From the cell containing the given text, extract its center point as (X, Y) coordinate. 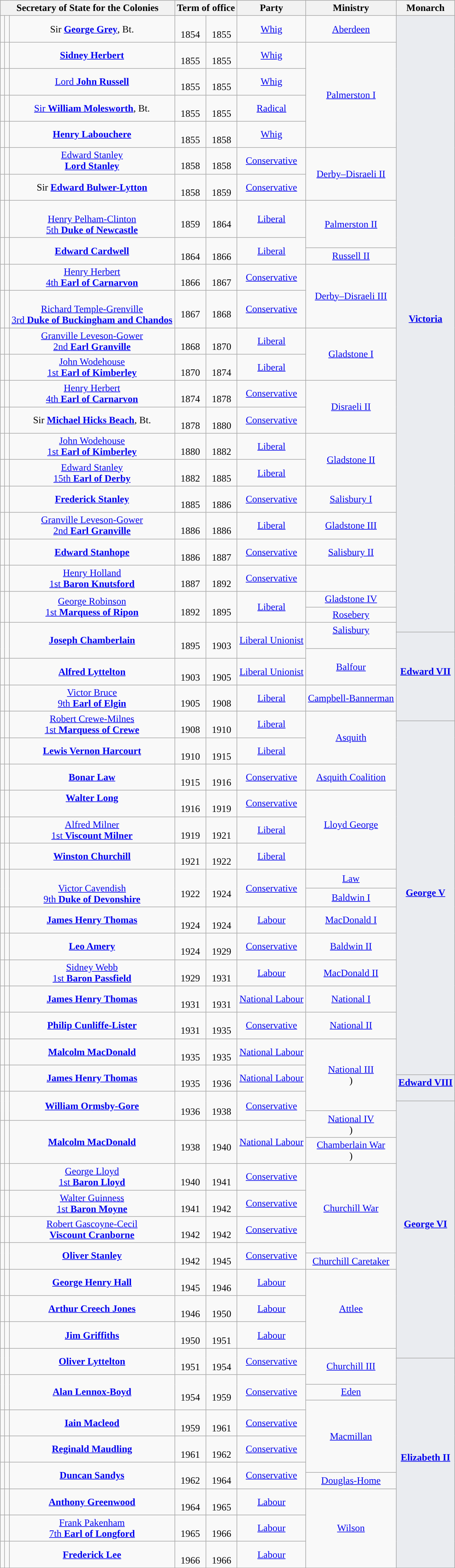
Churchill War (351, 1208)
George Robinson1st Marquess of Ripon (92, 607)
Secretary of State for the Colonies (88, 8)
Gladstone IV (351, 599)
Law (351, 879)
Asquith (351, 737)
Russell II (351, 256)
Derby–Disraeli III (351, 296)
Edward Stanhope (92, 552)
Churchill Caretaker (351, 1261)
Monarch (426, 8)
Victoria (426, 324)
Term of office (206, 8)
Oliver Stanley (92, 1256)
Ministry (351, 8)
Walter Long (92, 803)
Palmerston II (351, 224)
George VI (426, 1230)
Sidney Webb1st Baron Passfield (92, 973)
Henry Holland1st Baron Knutsford (92, 578)
MacDonald II (351, 973)
National II (351, 1026)
Churchill III (351, 1366)
Alan Lennox-Boyd (92, 1392)
Duncan Sandys (92, 1476)
George Henry Hall (92, 1283)
Lord John Russell (92, 82)
Frederick Lee (92, 1554)
1854 (191, 29)
Derby–Disraeli II (351, 174)
Baldwin II (351, 946)
Disraeli II (351, 407)
Chamberlain War) (351, 1150)
Elizabeth II (426, 1463)
Alfred Milner1st Viscount Milner (92, 830)
Bonar Law (92, 778)
Salisbury (351, 636)
Alfred Lyttelton (92, 671)
Winston Churchill (92, 856)
Radical (272, 108)
Robert Gascoyne-CecilViscount Cranborne (92, 1230)
Henry Labouchere (92, 135)
Salisbury II (351, 552)
Douglas-Home (351, 1480)
Campbell-Bannerman (351, 698)
Edward Stanley15th Earl of Derby (92, 473)
Attlee (351, 1309)
Walter Guinness1st Baron Moyne (92, 1203)
Party (272, 8)
Robert Crewe-Milnes1st Marquess of Crewe (92, 724)
Philip Cunliffe-Lister (92, 1026)
Sidney Herbert (92, 55)
Baldwin I (351, 898)
Gladstone I (351, 354)
National III) (351, 1075)
Sir William Molesworth, Bt. (92, 108)
Sir George Grey, Bt. (92, 29)
Oliver Lyttelton (92, 1361)
Arthur Creech Jones (92, 1309)
Henry Pelham-Clinton5th Duke of Newcastle (92, 219)
Edward Cardwell (92, 251)
Joseph Chamberlain (92, 640)
Gladstone II (351, 460)
Macmillan (351, 1436)
William Ormsby-Gore (92, 1106)
Lloyd George (351, 830)
Gladstone III (351, 525)
Wilson (351, 1528)
Iain Macleod (92, 1423)
Salisbury I (351, 499)
Victor Bruce9th Earl of Elgin (92, 698)
Asquith Coalition (351, 778)
MacDonald I (351, 920)
Edward VII (426, 676)
Rosebery (351, 615)
Richard Temple-Grenville3rd Duke of Buckingham and Chandos (92, 309)
Reginald Maudling (92, 1449)
Sir Michael Hicks Beach, Bt. (92, 420)
Frederick Stanley (92, 499)
National IV) (351, 1124)
Balfour (351, 666)
Jim Griffiths (92, 1335)
Edward VIII (426, 1088)
Edward StanleyLord Stanley (92, 161)
National I (351, 999)
Sir Edward Bulwer-Lytton (92, 187)
Leo Amery (92, 946)
Palmerston I (351, 95)
Lewis Vernon Harcourt (92, 751)
George Lloyd1st Baron Lloyd (92, 1176)
Victor Cavendish9th Duke of Devonshire (92, 888)
Eden (351, 1392)
Frank Pakenham7th Earl of Longford (92, 1528)
Aberdeen (351, 29)
George V (426, 898)
Anthony Greenwood (92, 1502)
